Capture the cell that displays the provided text and extract its (x, y) central coordinate. 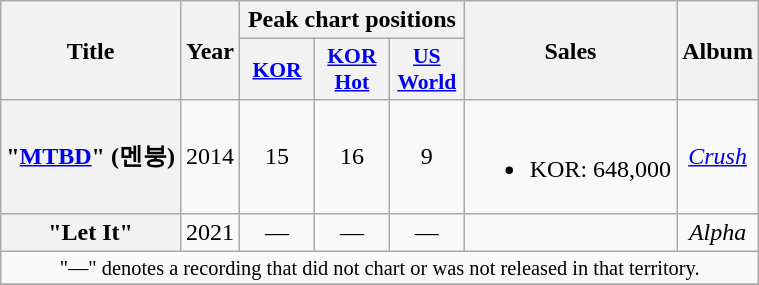
Peak chart positions (352, 20)
"MTBD" (멘붕) (91, 156)
15 (278, 156)
"Let It" (91, 232)
Album (718, 50)
2014 (210, 156)
9 (426, 156)
KOR: 648,000 (570, 156)
2021 (210, 232)
KOR Hot (352, 70)
Crush (718, 156)
Alpha (718, 232)
16 (352, 156)
Year (210, 50)
Sales (570, 50)
USWorld (426, 70)
KOR (278, 70)
Title (91, 50)
"—" denotes a recording that did not chart or was not released in that territory. (380, 268)
